Output the [X, Y] coordinate of the center of the cell containing the given text.  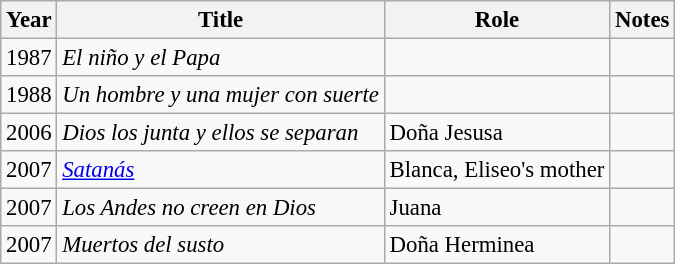
Year [29, 20]
Blanca, Eliseo's mother [496, 170]
Notes [642, 20]
Dios los junta y ellos se separan [220, 133]
Role [496, 20]
2006 [29, 133]
1987 [29, 58]
Doña Jesusa [496, 133]
Title [220, 20]
Satanás [220, 170]
Doña Herminea [496, 245]
Juana [496, 208]
Un hombre y una mujer con suerte [220, 95]
Los Andes no creen en Dios [220, 208]
El niño y el Papa [220, 58]
1988 [29, 95]
Muertos del susto [220, 245]
